Capture the cell that displays the provided text and extract its [x, y] central coordinate. 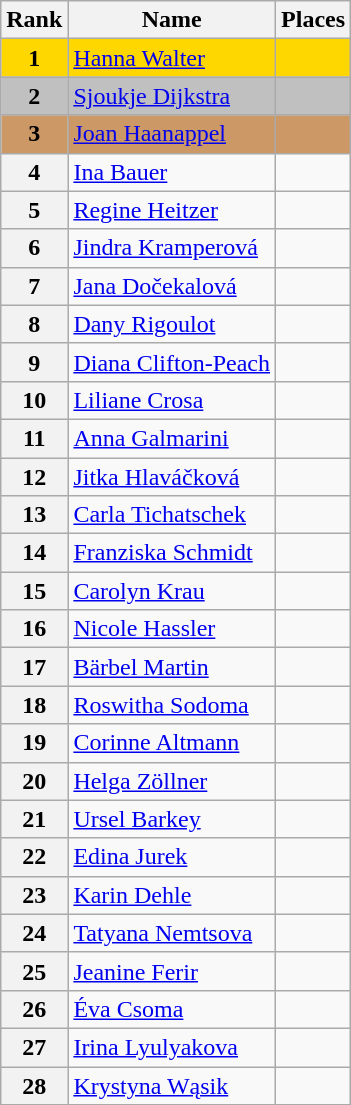
9 [34, 362]
Krystyna Wąsik [172, 1085]
27 [34, 1047]
Jitka Hlaváčková [172, 477]
10 [34, 400]
Joan Haanappel [172, 134]
Franziska Schmidt [172, 553]
Corinne Altmann [172, 743]
Jana Dočekalová [172, 286]
19 [34, 743]
23 [34, 895]
Rank [34, 20]
16 [34, 629]
Carolyn Krau [172, 591]
Tatyana Nemtsova [172, 933]
Jindra Kramperová [172, 248]
4 [34, 172]
15 [34, 591]
12 [34, 477]
20 [34, 781]
Diana Clifton-Peach [172, 362]
Places [314, 20]
Roswitha Sodoma [172, 705]
Nicole Hassler [172, 629]
Regine Heitzer [172, 210]
3 [34, 134]
Liliane Crosa [172, 400]
Ursel Barkey [172, 819]
13 [34, 515]
Carla Tichatschek [172, 515]
7 [34, 286]
26 [34, 1009]
8 [34, 324]
28 [34, 1085]
Hanna Walter [172, 58]
Irina Lyulyakova [172, 1047]
Dany Rigoulot [172, 324]
2 [34, 96]
Ina Bauer [172, 172]
Éva Csoma [172, 1009]
18 [34, 705]
21 [34, 819]
6 [34, 248]
Anna Galmarini [172, 438]
11 [34, 438]
5 [34, 210]
22 [34, 857]
25 [34, 971]
1 [34, 58]
24 [34, 933]
Edina Jurek [172, 857]
Helga Zöllner [172, 781]
17 [34, 667]
Karin Dehle [172, 895]
14 [34, 553]
Bärbel Martin [172, 667]
Name [172, 20]
Jeanine Ferir [172, 971]
Sjoukje Dijkstra [172, 96]
